Scan for the cell matching the given text and deliver its (X, Y) coordinate at center. 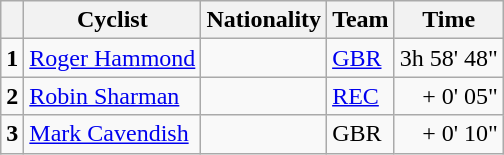
Time (448, 20)
Team (361, 20)
+ 0' 10" (448, 134)
Mark Cavendish (112, 134)
2 (12, 96)
Roger Hammond (112, 58)
1 (12, 58)
3 (12, 134)
+ 0' 05" (448, 96)
Nationality (264, 20)
Cyclist (112, 20)
3h 58' 48" (448, 58)
REC (361, 96)
Robin Sharman (112, 96)
